Extract the [X, Y] coordinate from the center of the cell holding the provided text.  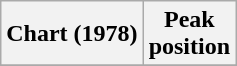
Peak position [189, 34]
Chart (1978) [72, 34]
